Detect which cell encompasses the target text, then output its [x, y] center coordinate. 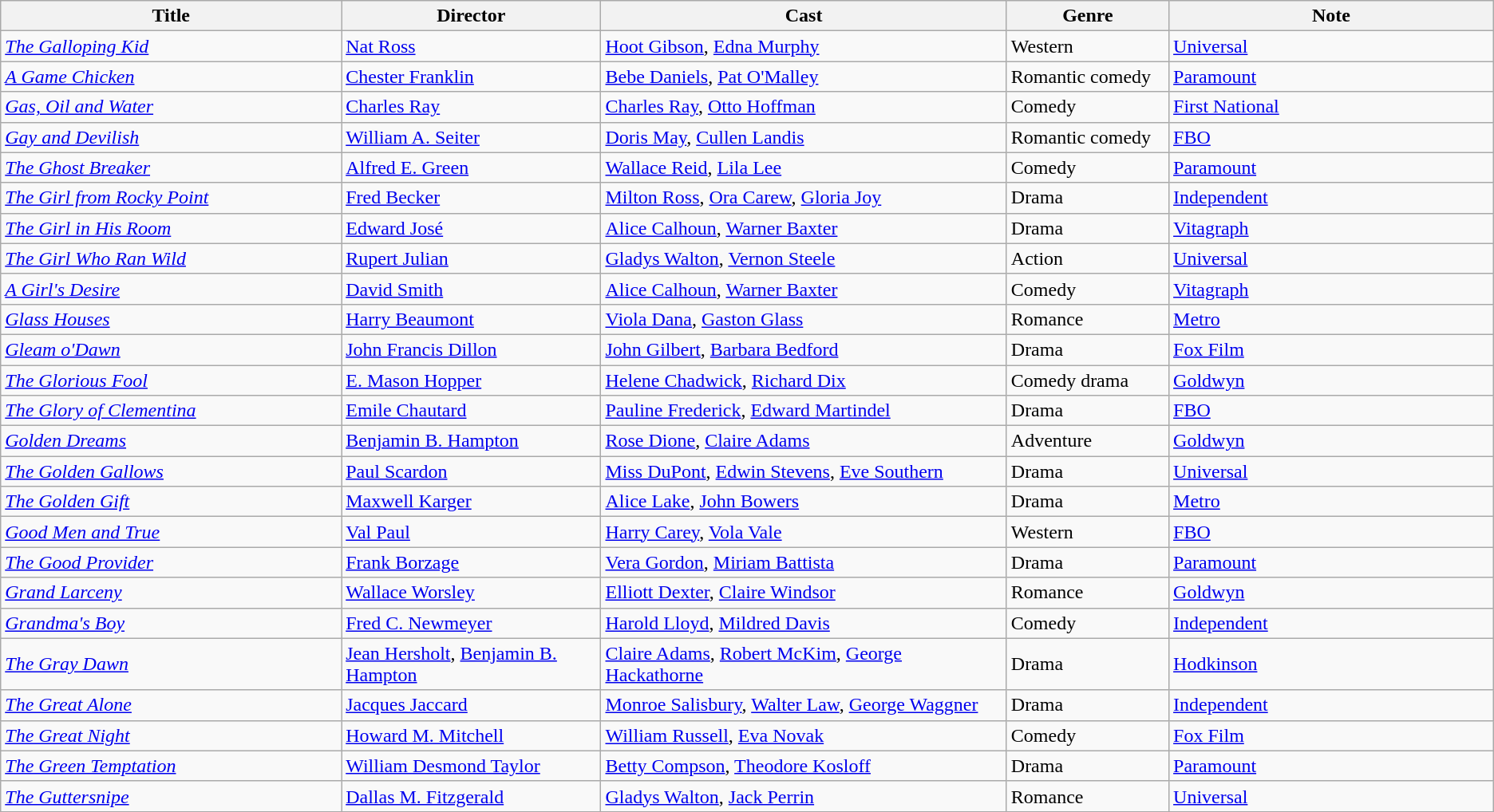
Monroe Salisbury, Walter Law, George Waggner [804, 705]
The Girl Who Ran Wild [171, 258]
Comedy drama [1087, 380]
Bebe Daniels, Pat O'Malley [804, 77]
The Green Temptation [171, 766]
Paul Scardon [471, 471]
Charles Ray, Otto Hoffman [804, 107]
The Galloping Kid [171, 46]
Dallas M. Fitzgerald [471, 796]
Jean Hersholt, Benjamin B. Hampton [471, 664]
Charles Ray [471, 107]
Cast [804, 16]
Genre [1087, 16]
Claire Adams, Robert McKim, George Hackathorne [804, 664]
Benjamin B. Hampton [471, 441]
Gay and Devilish [171, 137]
The Ghost Breaker [171, 168]
The Glorious Fool [171, 380]
William A. Seiter [471, 137]
Maxwell Karger [471, 502]
John Gilbert, Barbara Bedford [804, 349]
Frank Borzage [471, 562]
E. Mason Hopper [471, 380]
Wallace Worsley [471, 593]
Vera Gordon, Miriam Battista [804, 562]
John Francis Dillon [471, 349]
Good Men and True [171, 532]
Elliott Dexter, Claire Windsor [804, 593]
Rose Dione, Claire Adams [804, 441]
Alfred E. Green [471, 168]
The Great Night [171, 735]
Rupert Julian [471, 258]
Betty Compson, Theodore Kosloff [804, 766]
The Gray Dawn [171, 664]
Gas, Oil and Water [171, 107]
The Glory of Clementina [171, 411]
Harold Lloyd, Mildred Davis [804, 623]
The Golden Gallows [171, 471]
Fred C. Newmeyer [471, 623]
The Girl from Rocky Point [171, 198]
Note [1331, 16]
Gleam o'Dawn [171, 349]
Grandma's Boy [171, 623]
Hoot Gibson, Edna Murphy [804, 46]
First National [1331, 107]
Gladys Walton, Jack Perrin [804, 796]
Val Paul [471, 532]
Chester Franklin [471, 77]
The Girl in His Room [171, 228]
The Great Alone [171, 705]
Adventure [1087, 441]
Helene Chadwick, Richard Dix [804, 380]
Howard M. Mitchell [471, 735]
Jacques Jaccard [471, 705]
Glass Houses [171, 319]
Harry Beaumont [471, 319]
The Golden Gift [171, 502]
Fred Becker [471, 198]
William Desmond Taylor [471, 766]
The Good Provider [171, 562]
David Smith [471, 289]
Golden Dreams [171, 441]
Alice Lake, John Bowers [804, 502]
Action [1087, 258]
Milton Ross, Ora Carew, Gloria Joy [804, 198]
Grand Larceny [171, 593]
A Girl's Desire [171, 289]
Nat Ross [471, 46]
Wallace Reid, Lila Lee [804, 168]
William Russell, Eva Novak [804, 735]
Pauline Frederick, Edward Martindel [804, 411]
Hodkinson [1331, 664]
Emile Chautard [471, 411]
Director [471, 16]
Miss DuPont, Edwin Stevens, Eve Southern [804, 471]
Harry Carey, Vola Vale [804, 532]
Title [171, 16]
Viola Dana, Gaston Glass [804, 319]
Gladys Walton, Vernon Steele [804, 258]
The Guttersnipe [171, 796]
A Game Chicken [171, 77]
Edward José [471, 228]
Doris May, Cullen Landis [804, 137]
